Pinpoint the cell where the given text exists, returning its [x, y] midpoint coordinate. 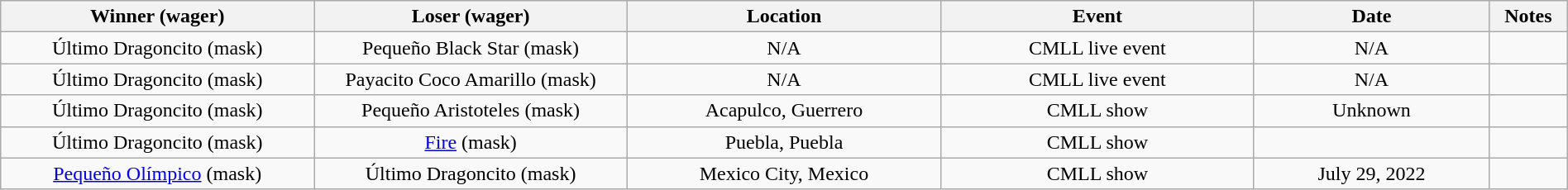
Mexico City, Mexico [784, 173]
Payacito Coco Amarillo (mask) [471, 79]
Acapulco, Guerrero [784, 111]
Event [1097, 17]
Unknown [1371, 111]
Date [1371, 17]
Notes [1528, 17]
Pequeño Black Star (mask) [471, 48]
Fire (mask) [471, 142]
Location [784, 17]
Pequeño Aristoteles (mask) [471, 111]
Pequeño Olímpico (mask) [157, 173]
Winner (wager) [157, 17]
Loser (wager) [471, 17]
Puebla, Puebla [784, 142]
July 29, 2022 [1371, 173]
